Return (X, Y) of the center of cell containing provided text 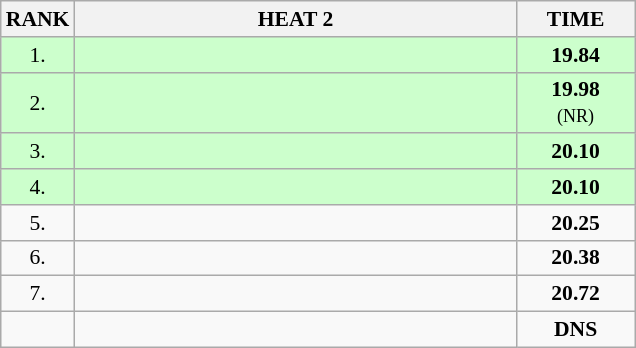
20.72 (576, 294)
1. (38, 55)
20.25 (576, 223)
7. (38, 294)
3. (38, 152)
19.98 (NR) (576, 102)
TIME (576, 19)
DNS (576, 330)
2. (38, 102)
20.38 (576, 258)
5. (38, 223)
RANK (38, 19)
4. (38, 187)
6. (38, 258)
19.84 (576, 55)
HEAT 2 (295, 19)
